Locate the cell with the specified text and output its [X, Y] center coordinate. 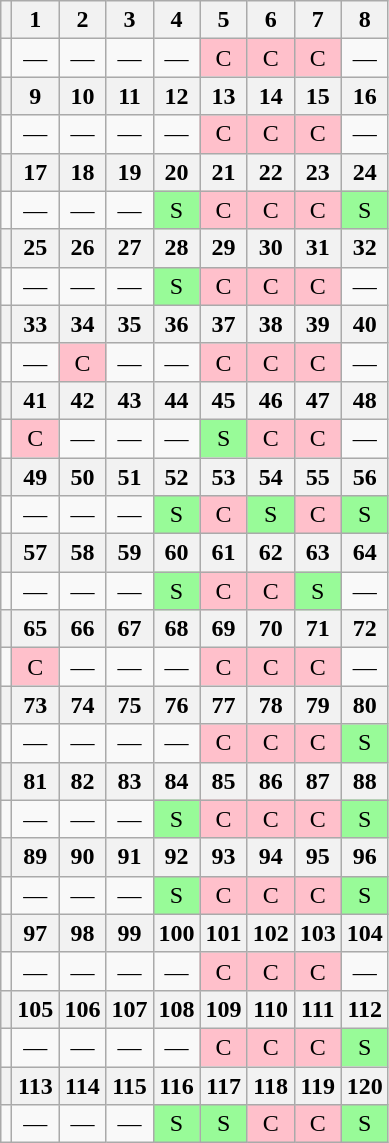
34 [82, 324]
107 [130, 1009]
56 [364, 477]
44 [176, 400]
43 [130, 400]
93 [224, 857]
70 [270, 629]
16 [364, 96]
11 [130, 96]
87 [318, 781]
84 [176, 781]
36 [176, 324]
39 [318, 324]
69 [224, 629]
15 [318, 96]
46 [270, 400]
90 [82, 857]
86 [270, 781]
100 [176, 933]
76 [176, 705]
89 [36, 857]
64 [364, 553]
23 [318, 172]
108 [176, 1009]
103 [318, 933]
52 [176, 477]
25 [36, 248]
115 [130, 1085]
59 [130, 553]
71 [318, 629]
26 [82, 248]
112 [364, 1009]
5 [224, 20]
8 [364, 20]
96 [364, 857]
9 [36, 96]
47 [318, 400]
63 [318, 553]
10 [82, 96]
67 [130, 629]
35 [130, 324]
20 [176, 172]
29 [224, 248]
73 [36, 705]
27 [130, 248]
4 [176, 20]
120 [364, 1085]
81 [36, 781]
110 [270, 1009]
50 [82, 477]
7 [318, 20]
54 [270, 477]
113 [36, 1085]
60 [176, 553]
111 [318, 1009]
19 [130, 172]
1 [36, 20]
68 [176, 629]
109 [224, 1009]
14 [270, 96]
42 [82, 400]
28 [176, 248]
32 [364, 248]
41 [36, 400]
12 [176, 96]
57 [36, 553]
33 [36, 324]
80 [364, 705]
116 [176, 1085]
6 [270, 20]
101 [224, 933]
105 [36, 1009]
75 [130, 705]
91 [130, 857]
3 [130, 20]
114 [82, 1085]
21 [224, 172]
62 [270, 553]
17 [36, 172]
102 [270, 933]
18 [82, 172]
30 [270, 248]
48 [364, 400]
66 [82, 629]
22 [270, 172]
99 [130, 933]
92 [176, 857]
77 [224, 705]
51 [130, 477]
65 [36, 629]
118 [270, 1085]
94 [270, 857]
79 [318, 705]
82 [82, 781]
88 [364, 781]
24 [364, 172]
85 [224, 781]
119 [318, 1085]
61 [224, 553]
117 [224, 1085]
58 [82, 553]
78 [270, 705]
106 [82, 1009]
45 [224, 400]
74 [82, 705]
2 [82, 20]
72 [364, 629]
49 [36, 477]
31 [318, 248]
55 [318, 477]
98 [82, 933]
97 [36, 933]
37 [224, 324]
83 [130, 781]
53 [224, 477]
95 [318, 857]
38 [270, 324]
13 [224, 96]
104 [364, 933]
40 [364, 324]
